Return the [x, y] coordinate for the center point of the cell that contains the specified text.  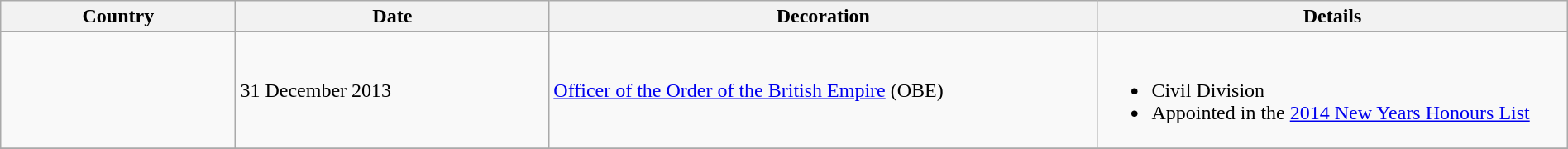
Decoration [824, 17]
Date [392, 17]
Details [1332, 17]
Civil DivisionAppointed in the 2014 New Years Honours List [1332, 90]
Country [118, 17]
Officer of the Order of the British Empire (OBE) [824, 90]
31 December 2013 [392, 90]
